Determine the [X, Y] coordinate at the center of the cell enclosing the given text.  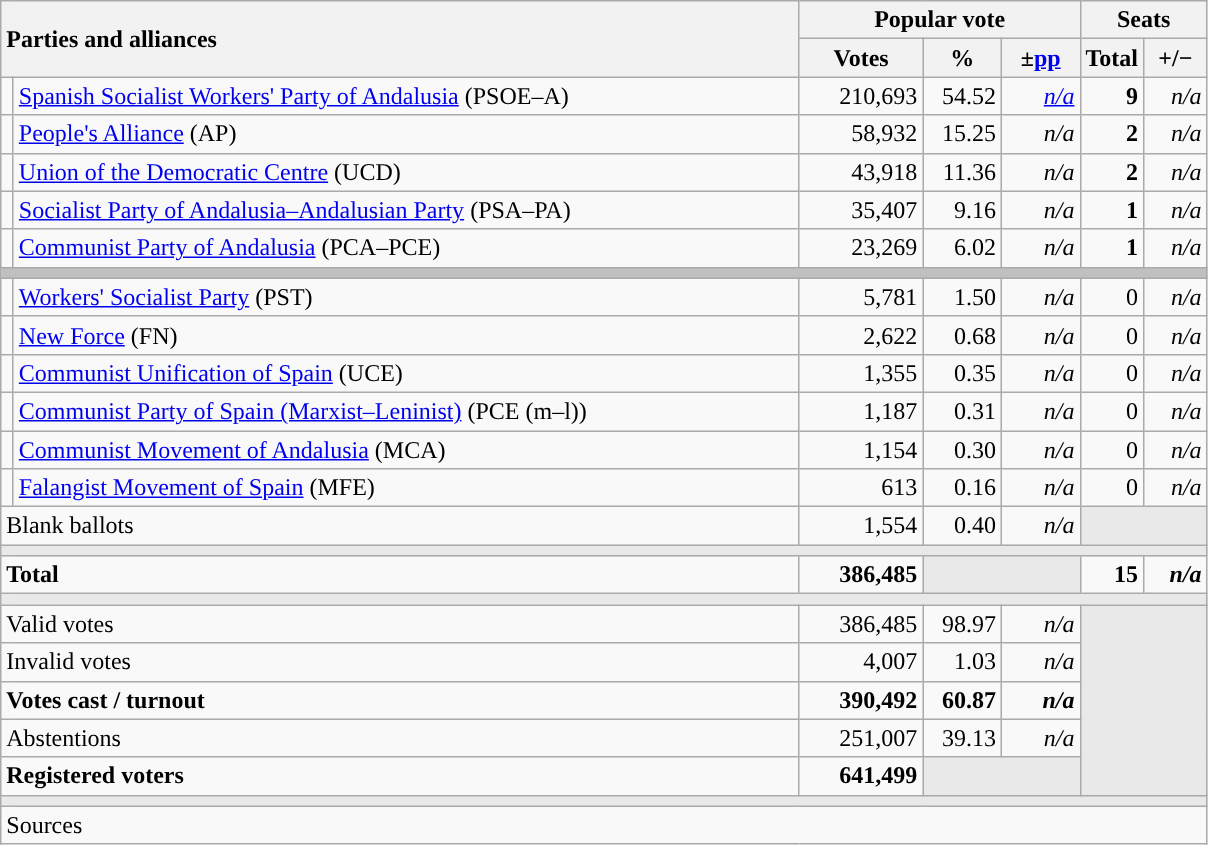
5,781 [861, 297]
Communist Unification of Spain (UCE) [406, 373]
Spanish Socialist Workers' Party of Andalusia (PSOE–A) [406, 96]
1,355 [861, 373]
1,187 [861, 411]
210,693 [861, 96]
390,492 [861, 700]
0.35 [962, 373]
0.31 [962, 411]
Parties and alliances [400, 39]
613 [861, 488]
1,154 [861, 449]
641,499 [861, 776]
Sources [604, 825]
Workers' Socialist Party (PST) [406, 297]
Blank ballots [400, 526]
0.16 [962, 488]
1.50 [962, 297]
9 [1112, 96]
Abstentions [400, 738]
58,932 [861, 134]
0.40 [962, 526]
Registered voters [400, 776]
Communist Party of Spain (Marxist–Leninist) (PCE (m–l)) [406, 411]
43,918 [861, 172]
54.52 [962, 96]
1,554 [861, 526]
4,007 [861, 662]
+/− [1176, 58]
35,407 [861, 210]
Seats [1144, 20]
Union of the Democratic Centre (UCD) [406, 172]
Invalid votes [400, 662]
6.02 [962, 248]
Communist Party of Andalusia (PCA–PCE) [406, 248]
2,622 [861, 335]
New Force (FN) [406, 335]
15 [1112, 575]
Valid votes [400, 624]
% [962, 58]
Votes [861, 58]
±pp [1040, 58]
People's Alliance (AP) [406, 134]
98.97 [962, 624]
60.87 [962, 700]
Votes cast / turnout [400, 700]
251,007 [861, 738]
Communist Movement of Andalusia (MCA) [406, 449]
Socialist Party of Andalusia–Andalusian Party (PSA–PA) [406, 210]
0.68 [962, 335]
11.36 [962, 172]
39.13 [962, 738]
15.25 [962, 134]
0.30 [962, 449]
Falangist Movement of Spain (MFE) [406, 488]
Popular vote [940, 20]
9.16 [962, 210]
23,269 [861, 248]
1.03 [962, 662]
